Provide the (x, y) coordinate of the cell's center where the given text is located.  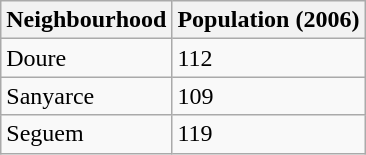
Neighbourhood (86, 20)
119 (268, 134)
109 (268, 96)
112 (268, 58)
Population (2006) (268, 20)
Sanyarce (86, 96)
Seguem (86, 134)
Doure (86, 58)
